From the cell containing the given text, extract its center point as [X, Y] coordinate. 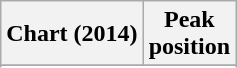
Chart (2014) [72, 34]
Peakposition [189, 34]
